Return [x, y] of the center of cell containing provided text 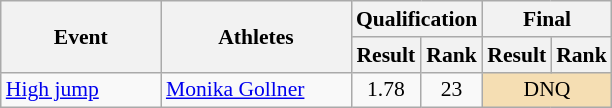
Qualification [416, 19]
High jump [81, 90]
Final [546, 19]
23 [452, 90]
Athletes [256, 36]
Event [81, 36]
1.78 [386, 90]
DNQ [546, 90]
Monika Gollner [256, 90]
